Return the [X, Y] coordinate for the center point of the cell that contains the specified text.  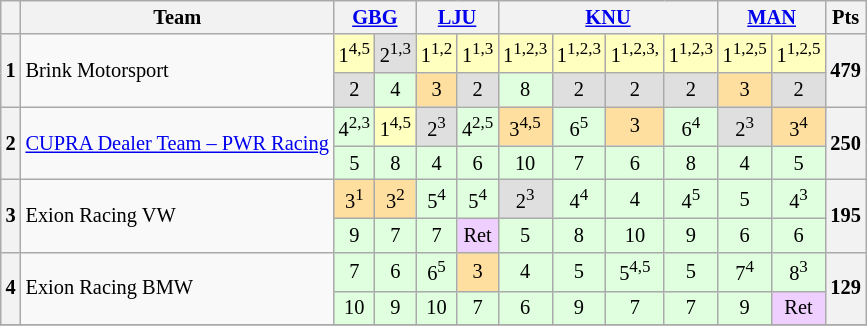
32 [396, 198]
Exion Racing VW [178, 216]
Exion Racing BMW [178, 288]
11,3 [478, 54]
83 [799, 272]
Pts [845, 17]
LJU [457, 17]
34 [799, 126]
479 [845, 70]
31 [354, 198]
45 [691, 198]
1 [11, 70]
Team [178, 17]
42,5 [478, 126]
54,5 [635, 272]
21,3 [396, 54]
44 [579, 198]
64 [691, 126]
11,2 [436, 54]
KNU [608, 17]
11,2,3, [635, 54]
CUPRA Dealer Team – PWR Racing [178, 144]
34,5 [525, 126]
MAN [772, 17]
74 [745, 272]
129 [845, 288]
43 [799, 198]
GBG [375, 17]
Brink Motorsport [178, 70]
195 [845, 216]
250 [845, 144]
42,3 [354, 126]
